Find where the given text appears and provide that cell's center as [X, Y] coordinate. 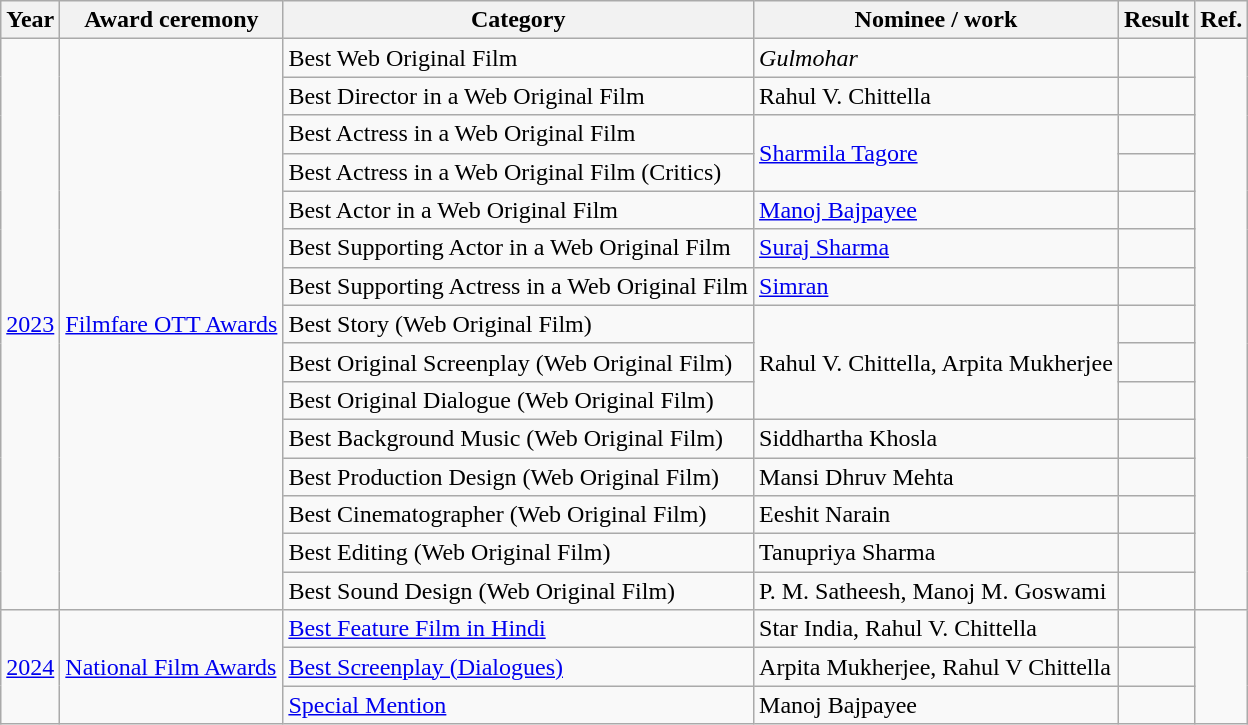
Category [518, 20]
Best Feature Film in Hindi [518, 629]
Gulmohar [936, 58]
Best Screenplay (Dialogues) [518, 667]
2024 [30, 667]
Filmfare OTT Awards [172, 324]
Rahul V. Chittella [936, 96]
2023 [30, 324]
Ref. [1222, 20]
Result [1156, 20]
Special Mention [518, 705]
Year [30, 20]
Best Actress in a Web Original Film [518, 134]
Star India, Rahul V. Chittella [936, 629]
Simran [936, 286]
Rahul V. Chittella, Arpita Mukherjee [936, 362]
Award ceremony [172, 20]
Suraj Sharma [936, 248]
Siddhartha Khosla [936, 438]
Best Production Design (Web Original Film) [518, 477]
Arpita Mukherjee, Rahul V Chittella [936, 667]
Mansi Dhruv Mehta [936, 477]
Best Actress in a Web Original Film (Critics) [518, 172]
Best Story (Web Original Film) [518, 324]
P. M. Satheesh, Manoj M. Goswami [936, 591]
Best Original Screenplay (Web Original Film) [518, 362]
Tanupriya Sharma [936, 553]
Best Cinematographer (Web Original Film) [518, 515]
National Film Awards [172, 667]
Best Actor in a Web Original Film [518, 210]
Eeshit Narain [936, 515]
Best Background Music (Web Original Film) [518, 438]
Best Director in a Web Original Film [518, 96]
Best Supporting Actress in a Web Original Film [518, 286]
Sharmila Tagore [936, 153]
Best Sound Design (Web Original Film) [518, 591]
Best Supporting Actor in a Web Original Film [518, 248]
Nominee / work [936, 20]
Best Editing (Web Original Film) [518, 553]
Best Original Dialogue (Web Original Film) [518, 400]
Best Web Original Film [518, 58]
